Identify which cell holds the provided text, then report its (X, Y) central coordinate. 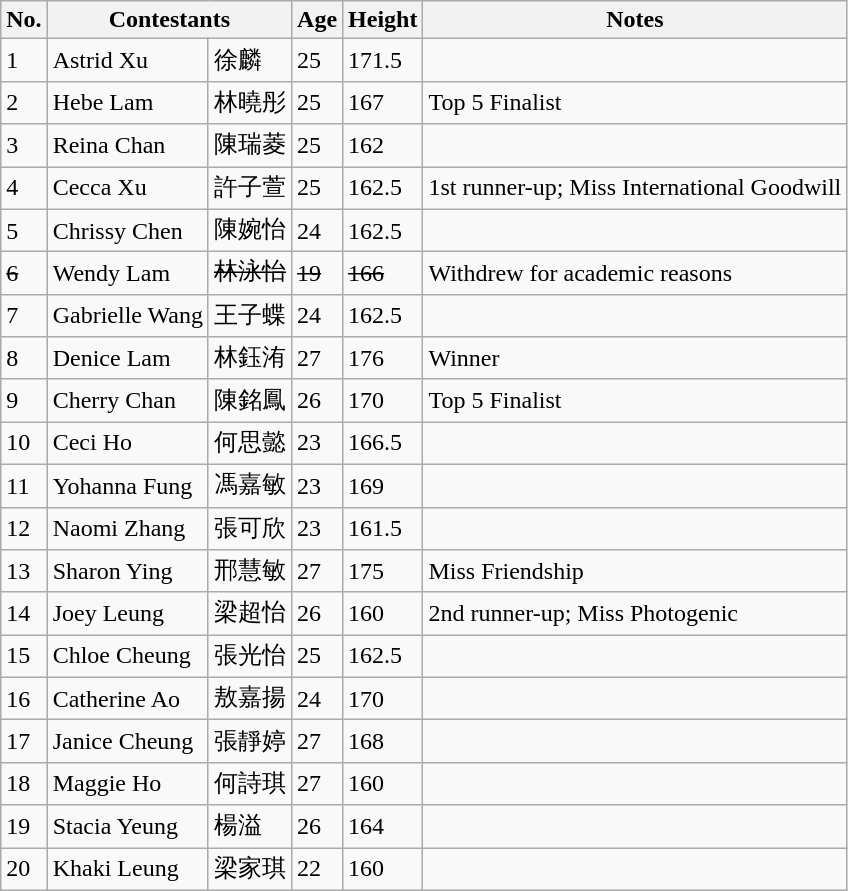
張靜婷 (250, 742)
Ceci Ho (128, 444)
Winner (635, 358)
Wendy Lam (128, 274)
Janice Cheung (128, 742)
Sharon Ying (128, 572)
13 (24, 572)
Height (383, 20)
2 (24, 102)
8 (24, 358)
6 (24, 274)
何思懿 (250, 444)
Chloe Cheung (128, 656)
22 (318, 870)
張光怡 (250, 656)
Hebe Lam (128, 102)
Cherry Chan (128, 400)
邢慧敏 (250, 572)
楊溢 (250, 826)
林泳怡 (250, 274)
169 (383, 486)
166.5 (383, 444)
Notes (635, 20)
9 (24, 400)
Catherine Ao (128, 698)
Astrid Xu (128, 60)
何詩琪 (250, 784)
11 (24, 486)
Naomi Zhang (128, 528)
林曉彤 (250, 102)
Khaki Leung (128, 870)
陳婉怡 (250, 230)
12 (24, 528)
許子萱 (250, 188)
張可欣 (250, 528)
167 (383, 102)
18 (24, 784)
161.5 (383, 528)
馮嘉敏 (250, 486)
Age (318, 20)
168 (383, 742)
10 (24, 444)
1st runner-up; Miss International Goodwill (635, 188)
20 (24, 870)
Miss Friendship (635, 572)
Cecca Xu (128, 188)
Reina Chan (128, 146)
2nd runner-up; Miss Photogenic (635, 614)
176 (383, 358)
Yohanna Fung (128, 486)
1 (24, 60)
Withdrew for academic reasons (635, 274)
林鈺洧 (250, 358)
徐麟 (250, 60)
164 (383, 826)
梁超怡 (250, 614)
3 (24, 146)
171.5 (383, 60)
Stacia Yeung (128, 826)
14 (24, 614)
No. (24, 20)
梁家琪 (250, 870)
17 (24, 742)
王子蝶 (250, 316)
Contestants (169, 20)
15 (24, 656)
Maggie Ho (128, 784)
Joey Leung (128, 614)
7 (24, 316)
Denice Lam (128, 358)
Chrissy Chen (128, 230)
陳瑞菱 (250, 146)
16 (24, 698)
敖嘉揚 (250, 698)
166 (383, 274)
Gabrielle Wang (128, 316)
162 (383, 146)
5 (24, 230)
4 (24, 188)
陳銘鳳 (250, 400)
175 (383, 572)
